Provide the [x, y] coordinate of the cell's center where the given text is located.  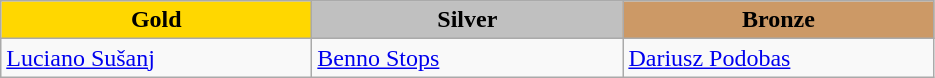
Bronze [778, 20]
Gold [156, 20]
Luciano Sušanj [156, 58]
Silver [468, 20]
Dariusz Podobas [778, 58]
Benno Stops [468, 58]
